Output the (X, Y) coordinate of the center of the cell containing the given text.  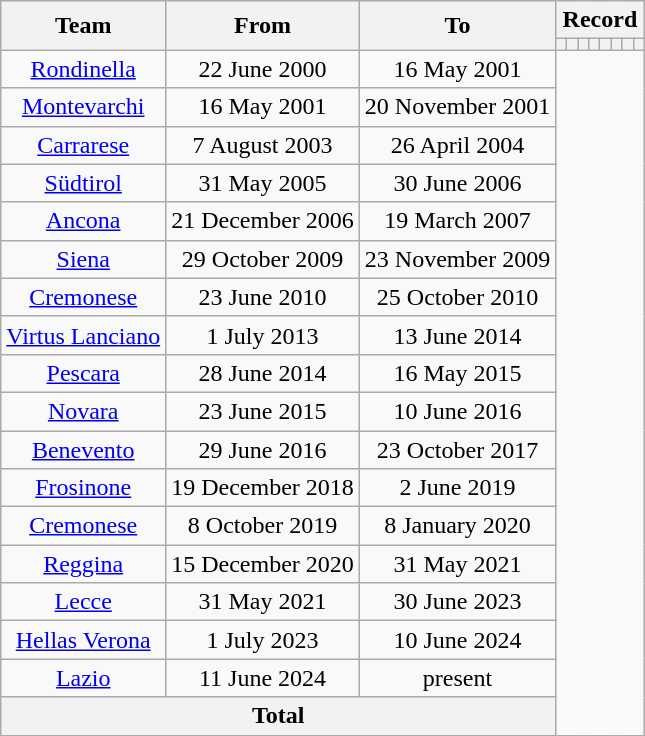
23 June 2015 (263, 411)
22 June 2000 (263, 69)
Siena (84, 259)
10 June 2016 (457, 411)
1 July 2023 (263, 640)
23 October 2017 (457, 449)
Novara (84, 411)
19 March 2007 (457, 221)
7 August 2003 (263, 145)
Pescara (84, 373)
Virtus Lanciano (84, 335)
16 May 2015 (457, 373)
8 October 2019 (263, 526)
30 June 2006 (457, 183)
21 December 2006 (263, 221)
Record (600, 20)
10 June 2024 (457, 640)
25 October 2010 (457, 297)
Total (278, 716)
To (457, 26)
Lecce (84, 602)
Reggina (84, 564)
2 June 2019 (457, 488)
30 June 2023 (457, 602)
Montevarchi (84, 107)
Frosinone (84, 488)
present (457, 678)
11 June 2024 (263, 678)
20 November 2001 (457, 107)
15 December 2020 (263, 564)
29 June 2016 (263, 449)
From (263, 26)
Benevento (84, 449)
Rondinella (84, 69)
Lazio (84, 678)
1 July 2013 (263, 335)
Hellas Verona (84, 640)
19 December 2018 (263, 488)
13 June 2014 (457, 335)
Südtirol (84, 183)
23 June 2010 (263, 297)
26 April 2004 (457, 145)
23 November 2009 (457, 259)
Carrarese (84, 145)
28 June 2014 (263, 373)
29 October 2009 (263, 259)
Team (84, 26)
Ancona (84, 221)
31 May 2005 (263, 183)
8 January 2020 (457, 526)
